From the cell containing the given text, extract its center point as [x, y] coordinate. 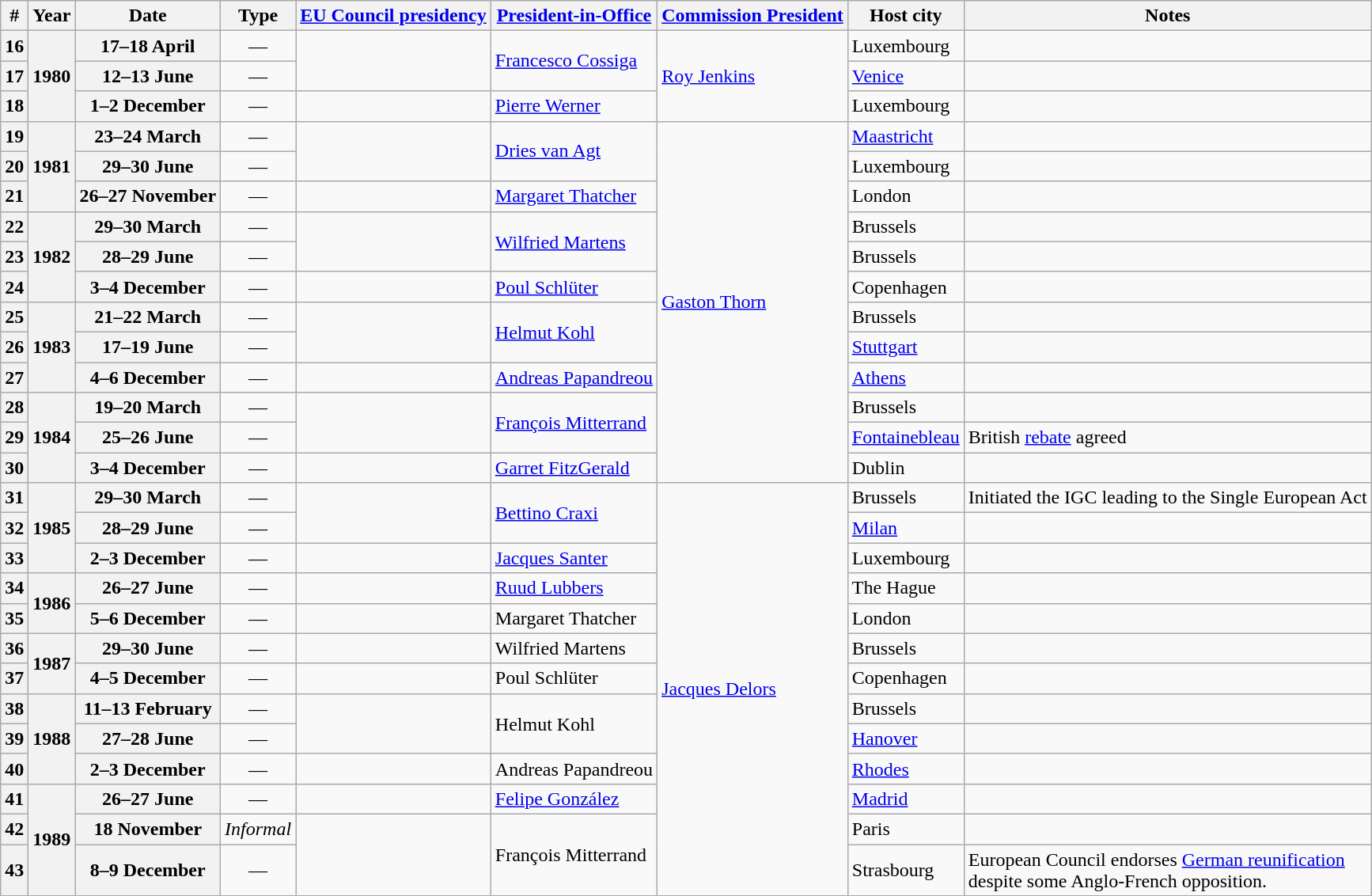
1987 [52, 663]
19–20 March [148, 408]
Felipe González [574, 799]
Athens [905, 378]
European Council endorses German reunification despite some Anglo-French opposition. [1168, 869]
Dries van Agt [574, 151]
Bettino Craxi [574, 513]
31 [14, 498]
The Hague [905, 588]
Dublin [905, 468]
21 [14, 196]
Madrid [905, 799]
25–26 June [148, 438]
Stuttgart [905, 347]
1–2 December [148, 106]
23–24 March [148, 136]
28 [14, 408]
Type [258, 16]
43 [14, 869]
Garret FitzGerald [574, 468]
Rhodes [905, 769]
Gaston Thorn [753, 302]
32 [14, 528]
22 [14, 226]
Ruud Lubbers [574, 588]
17–18 April [148, 46]
18 [14, 106]
27 [14, 378]
29 [14, 438]
24 [14, 287]
34 [14, 588]
Roy Jenkins [753, 76]
1988 [52, 738]
37 [14, 678]
1981 [52, 166]
17–19 June [148, 347]
Date [148, 16]
Paris [905, 829]
Milan [905, 528]
1982 [52, 256]
Maastricht [905, 136]
Fontainebleau [905, 438]
Hanover [905, 738]
25 [14, 317]
42 [14, 829]
4–5 December [148, 678]
26–27 November [148, 196]
EU Council presidency [394, 16]
40 [14, 769]
Pierre Werner [574, 106]
Notes [1168, 16]
8–9 December [148, 869]
Initiated the IGC leading to the Single European Act [1168, 498]
4–6 December [148, 378]
1984 [52, 438]
21–22 March [148, 317]
Venice [905, 76]
Jacques Delors [753, 689]
Francesco Cossiga [574, 61]
12–13 June [148, 76]
36 [14, 648]
5–6 December [148, 618]
11–13 February [148, 708]
Strasbourg [905, 869]
30 [14, 468]
26 [14, 347]
41 [14, 799]
39 [14, 738]
1989 [52, 839]
18 November [148, 829]
35 [14, 618]
Informal [258, 829]
23 [14, 256]
President-in-Office [574, 16]
1985 [52, 528]
British rebate agreed [1168, 438]
20 [14, 166]
1980 [52, 76]
33 [14, 558]
Commission President [753, 16]
# [14, 16]
1983 [52, 347]
Jacques Santer [574, 558]
38 [14, 708]
1986 [52, 603]
17 [14, 76]
27–28 June [148, 738]
19 [14, 136]
16 [14, 46]
Year [52, 16]
Host city [905, 16]
